Identify which cell holds the provided text, then report its [X, Y] central coordinate. 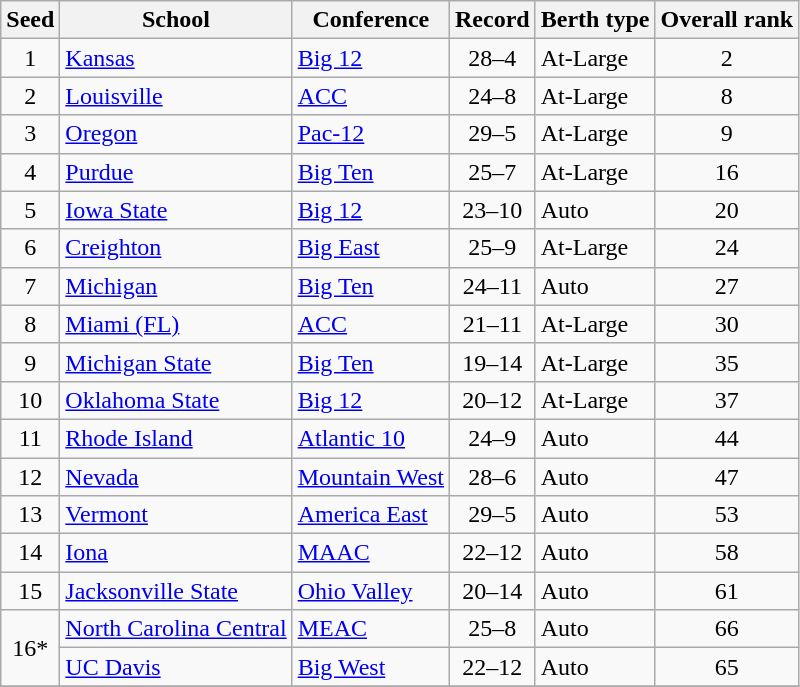
1 [30, 58]
Michigan [176, 286]
MAAC [370, 553]
15 [30, 591]
Kansas [176, 58]
11 [30, 438]
20–12 [493, 400]
Vermont [176, 515]
America East [370, 515]
47 [727, 477]
44 [727, 438]
Mountain West [370, 477]
Ohio Valley [370, 591]
Creighton [176, 248]
7 [30, 286]
School [176, 20]
Nevada [176, 477]
Berth type [595, 20]
5 [30, 210]
30 [727, 324]
53 [727, 515]
20 [727, 210]
Record [493, 20]
Purdue [176, 172]
14 [30, 553]
Oklahoma State [176, 400]
Overall rank [727, 20]
Jacksonville State [176, 591]
28–6 [493, 477]
Oregon [176, 134]
24 [727, 248]
10 [30, 400]
25–7 [493, 172]
27 [727, 286]
6 [30, 248]
Louisville [176, 96]
Big West [370, 667]
Iona [176, 553]
Michigan State [176, 362]
North Carolina Central [176, 629]
16* [30, 648]
Miami (FL) [176, 324]
24–9 [493, 438]
12 [30, 477]
4 [30, 172]
20–14 [493, 591]
13 [30, 515]
28–4 [493, 58]
16 [727, 172]
Pac-12 [370, 134]
58 [727, 553]
Atlantic 10 [370, 438]
25–9 [493, 248]
Conference [370, 20]
24–11 [493, 286]
35 [727, 362]
61 [727, 591]
23–10 [493, 210]
24–8 [493, 96]
65 [727, 667]
25–8 [493, 629]
Big East [370, 248]
Rhode Island [176, 438]
MEAC [370, 629]
3 [30, 134]
19–14 [493, 362]
Iowa State [176, 210]
UC Davis [176, 667]
37 [727, 400]
21–11 [493, 324]
66 [727, 629]
Seed [30, 20]
